Scan for the cell matching the given text and deliver its (x, y) coordinate at center. 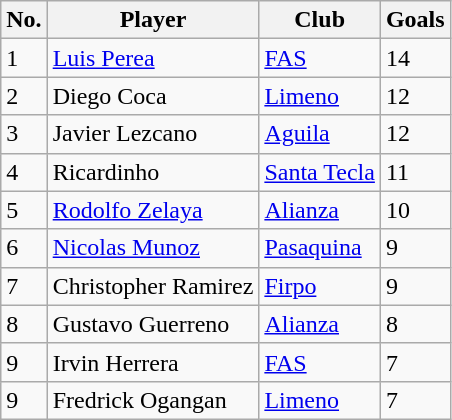
4 (24, 172)
Pasaquina (320, 248)
Irvin Herrera (153, 362)
1 (24, 58)
6 (24, 248)
Firpo (320, 286)
Goals (415, 20)
Fredrick Ogangan (153, 400)
Player (153, 20)
No. (24, 20)
Aguila (320, 134)
Diego Coca (153, 96)
Santa Tecla (320, 172)
14 (415, 58)
11 (415, 172)
Gustavo Guerreno (153, 324)
Christopher Ramirez (153, 286)
Rodolfo Zelaya (153, 210)
3 (24, 134)
Nicolas Munoz (153, 248)
Javier Lezcano (153, 134)
Luis Perea (153, 58)
Club (320, 20)
2 (24, 96)
Ricardinho (153, 172)
10 (415, 210)
5 (24, 210)
